From the cell containing the given text, extract its center point as [X, Y] coordinate. 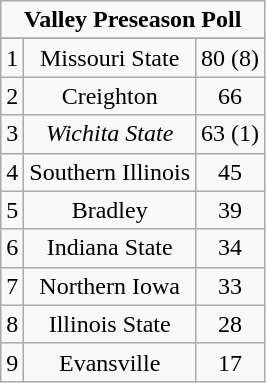
66 [230, 96]
Bradley [110, 210]
Creighton [110, 96]
34 [230, 248]
Indiana State [110, 248]
Valley Preseason Poll [133, 20]
Evansville [110, 362]
Illinois State [110, 324]
28 [230, 324]
63 (1) [230, 134]
6 [12, 248]
8 [12, 324]
9 [12, 362]
39 [230, 210]
Southern Illinois [110, 172]
4 [12, 172]
Northern Iowa [110, 286]
7 [12, 286]
17 [230, 362]
3 [12, 134]
Missouri State [110, 58]
2 [12, 96]
80 (8) [230, 58]
5 [12, 210]
33 [230, 286]
45 [230, 172]
Wichita State [110, 134]
1 [12, 58]
